From the cell containing the given text, extract its center point as [x, y] coordinate. 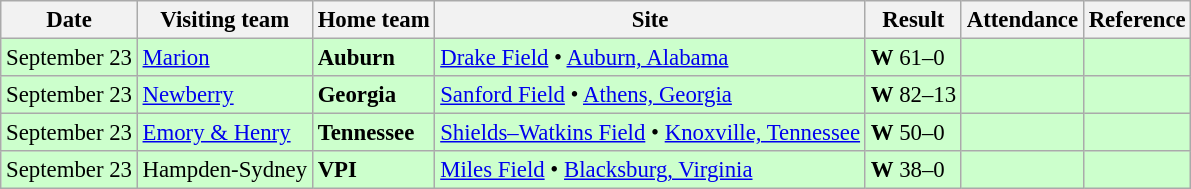
Marion [224, 58]
Tennessee [374, 133]
Visiting team [224, 20]
Site [650, 20]
VPI [374, 170]
Date [69, 20]
Miles Field • Blacksburg, Virginia [650, 170]
Attendance [1022, 20]
Result [913, 20]
Georgia [374, 95]
W 50–0 [913, 133]
Drake Field • Auburn, Alabama [650, 58]
Newberry [224, 95]
W 82–13 [913, 95]
W 38–0 [913, 170]
Shields–Watkins Field • Knoxville, Tennessee [650, 133]
Sanford Field • Athens, Georgia [650, 95]
Emory & Henry [224, 133]
Hampden-Sydney [224, 170]
W 61–0 [913, 58]
Reference [1137, 20]
Auburn [374, 58]
Home team [374, 20]
